Detect which cell encompasses the target text, then output its [X, Y] center coordinate. 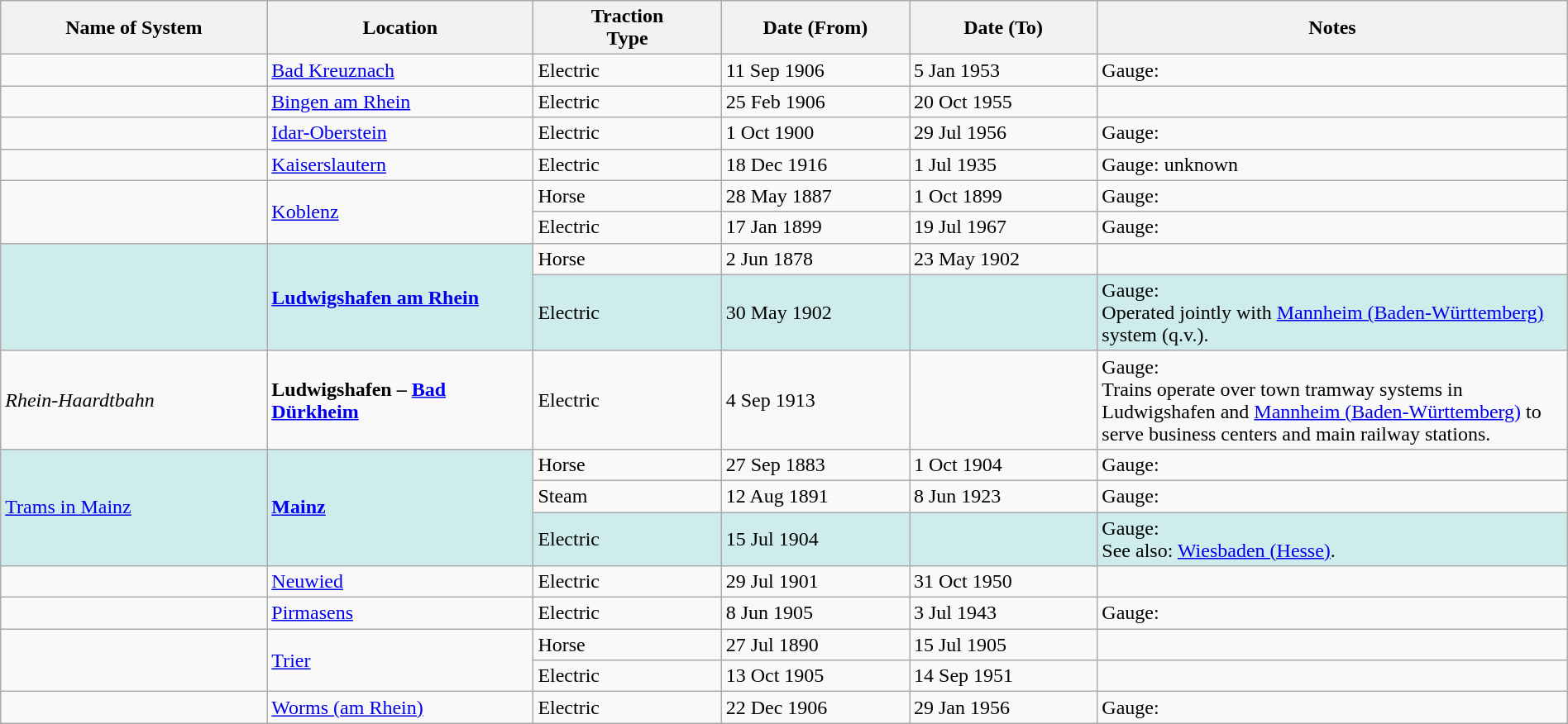
27 Jul 1890 [815, 645]
Neuwied [400, 582]
Mainz [400, 507]
27 Sep 1883 [815, 464]
Worms (am Rhein) [400, 707]
11 Sep 1906 [815, 70]
22 Dec 1906 [815, 707]
Idar-Oberstein [400, 133]
Gauge: Operated jointly with Mannheim (Baden-Württemberg) system (q.v.). [1332, 312]
Date (From) [815, 28]
15 Jul 1905 [1004, 645]
1 Oct 1900 [815, 133]
12 Aug 1891 [815, 496]
Rhein-Haardtbahn [134, 400]
Notes [1332, 28]
30 May 1902 [815, 312]
Kaiserslautern [400, 164]
31 Oct 1950 [1004, 582]
28 May 1887 [815, 196]
Date (To) [1004, 28]
29 Jul 1901 [815, 582]
13 Oct 1905 [815, 676]
14 Sep 1951 [1004, 676]
Ludwigshafen am Rhein [400, 297]
18 Dec 1916 [815, 164]
1 Oct 1899 [1004, 196]
8 Jun 1923 [1004, 496]
29 Jan 1956 [1004, 707]
23 May 1902 [1004, 259]
Ludwigshafen – Bad Dürkheim [400, 400]
Trier [400, 660]
Bingen am Rhein [400, 102]
Gauge: unknown [1332, 164]
2 Jun 1878 [815, 259]
Koblenz [400, 212]
Name of System [134, 28]
Steam [627, 496]
4 Sep 1913 [815, 400]
29 Jul 1956 [1004, 133]
1 Oct 1904 [1004, 464]
15 Jul 1904 [815, 539]
20 Oct 1955 [1004, 102]
25 Feb 1906 [815, 102]
Bad Kreuznach [400, 70]
3 Jul 1943 [1004, 613]
1 Jul 1935 [1004, 164]
17 Jan 1899 [815, 227]
Location [400, 28]
Gauge: Trains operate over town tramway systems in Ludwigshafen and Mannheim (Baden-Württemberg) to serve business centers and main railway stations. [1332, 400]
8 Jun 1905 [815, 613]
Pirmasens [400, 613]
5 Jan 1953 [1004, 70]
Trams in Mainz [134, 507]
Gauge: See also: Wiesbaden (Hesse). [1332, 539]
TractionType [627, 28]
19 Jul 1967 [1004, 227]
